Return [x, y] of the center of cell containing provided text 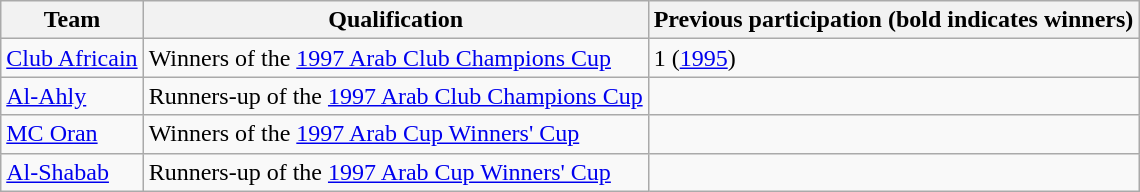
Qualification [396, 20]
Al-Shabab [72, 172]
Team [72, 20]
1 (1995) [894, 58]
MC Oran [72, 134]
Previous participation (bold indicates winners) [894, 20]
Winners of the 1997 Arab Cup Winners' Cup [396, 134]
Runners-up of the 1997 Arab Cup Winners' Cup [396, 172]
Club Africain [72, 58]
Al-Ahly [72, 96]
Winners of the 1997 Arab Club Champions Cup [396, 58]
Runners-up of the 1997 Arab Club Champions Cup [396, 96]
